Provide the (X, Y) coordinate of the cell's center where the given text is located.  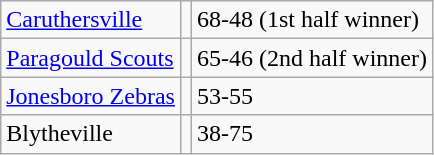
Paragould Scouts (91, 58)
Caruthersville (91, 20)
Blytheville (91, 134)
65-46 (2nd half winner) (312, 58)
Jonesboro Zebras (91, 96)
53-55 (312, 96)
68-48 (1st half winner) (312, 20)
38-75 (312, 134)
